Find where the given text appears and provide that cell's center as (x, y) coordinate. 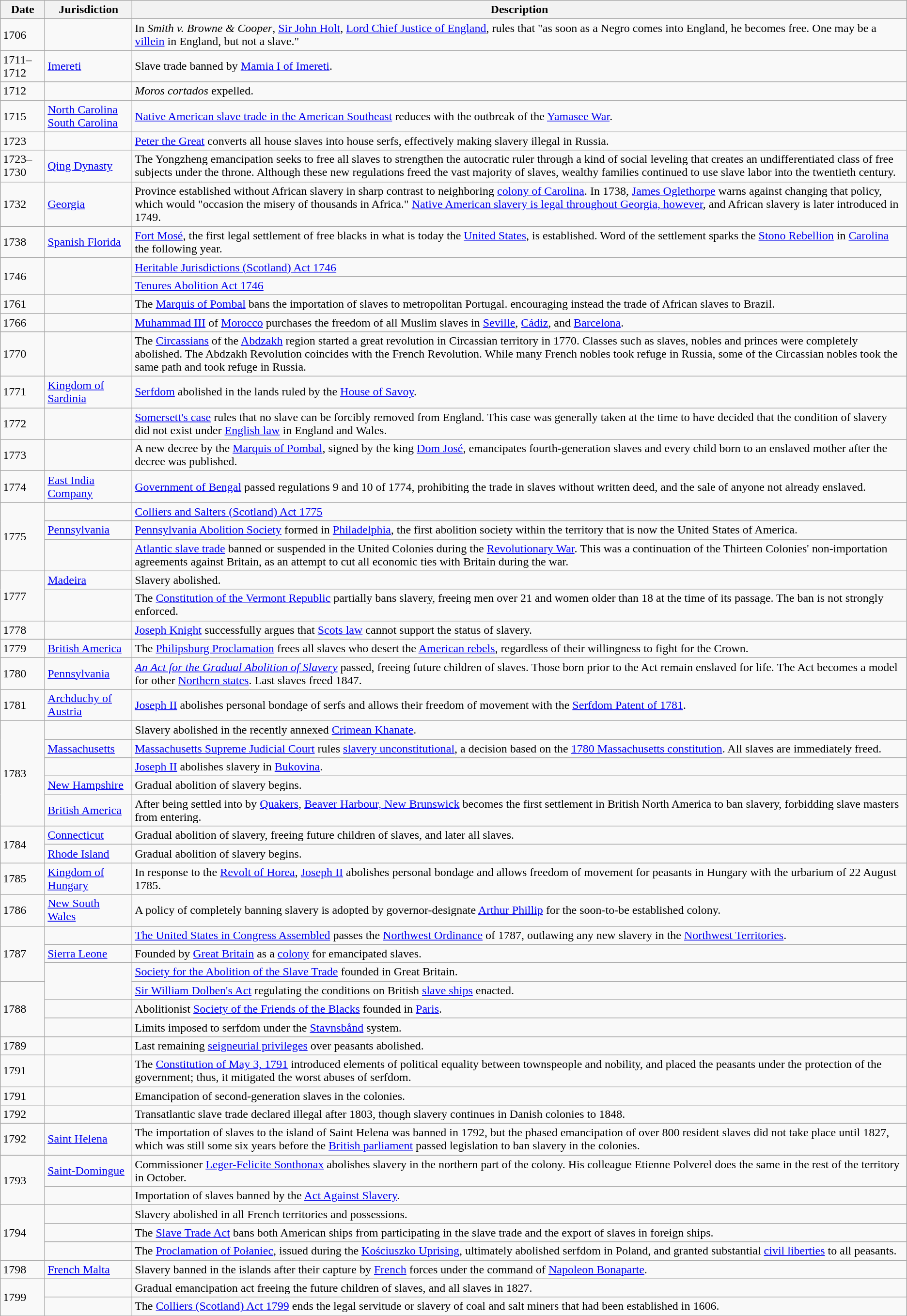
Slavery banned in the islands after their capture by French forces under the command of Napoleon Bonaparte. (519, 1269)
Emancipation of second-generation slaves in the colonies. (519, 1096)
The United States in Congress Assembled passes the Northwest Ordinance of 1787, outlawing any new slavery in the Northwest Territories. (519, 935)
Abolitionist Society of the Friends of the Blacks founded in Paris. (519, 1009)
Sierra Leone (89, 954)
Connecticut (89, 835)
1799 (23, 1297)
East India Company (89, 486)
1766 (23, 322)
1746 (23, 276)
Gradual abolition of slavery, freeing future children of slaves, and later all slaves. (519, 835)
1772 (23, 423)
Society for the Abolition of the Slave Trade founded in Great Britain. (519, 972)
Date (23, 10)
Kingdom of Sardinia (89, 392)
The Slave Trade Act bans both American ships from participating in the slave trade and the export of slaves in foreign ships. (519, 1233)
Peter the Great converts all house slaves into house serfs, effectively making slavery illegal in Russia. (519, 141)
Spanish Florida (89, 242)
Slavery abolished in all French territories and possessions. (519, 1214)
Massachusetts (89, 749)
The Marquis of Pombal bans the importation of slaves to metropolitan Portugal. encouraging instead the trade of African slaves to Brazil. (519, 304)
1798 (23, 1269)
1738 (23, 242)
Slavery abolished. (519, 580)
1781 (23, 705)
1761 (23, 304)
Gradual emancipation act freeing the future children of slaves, and all slaves in 1827. (519, 1288)
1712 (23, 91)
1783 (23, 773)
1784 (23, 845)
1793 (23, 1180)
Native American slave trade in the American Southeast reduces with the outbreak of the Yamasee War. (519, 116)
1794 (23, 1233)
Joseph II abolishes slavery in Bukovina. (519, 767)
1775 (23, 537)
The Colliers (Scotland) Act 1799 ends the legal servitude or slavery of coal and salt miners that had been established in 1606. (519, 1306)
Rhode Island (89, 854)
The Philipsburg Proclamation frees all slaves who desert the American rebels, regardless of their willingness to fight for the Crown. (519, 648)
Founded by Great Britain as a colony for emancipated slaves. (519, 954)
Madeira (89, 580)
1789 (23, 1046)
Importation of slaves banned by the Act Against Slavery. (519, 1196)
1711–1712 (23, 66)
Limits imposed to serfdom under the Stavnsbånd system. (519, 1027)
Moros cortados expelled. (519, 91)
1777 (23, 596)
Transatlantic slave trade declared illegal after 1803, though slavery continues in Danish colonies to 1848. (519, 1114)
1780 (23, 674)
Colliers and Salters (Scotland) Act 1775 (519, 512)
Archduchy of Austria (89, 705)
Saint-Domingue (89, 1171)
1706 (23, 35)
Jurisdiction (89, 10)
A policy of completely banning slavery is adopted by governor-designate Arthur Phillip for the soon-to-be established colony. (519, 910)
1778 (23, 630)
French Malta (89, 1269)
1715 (23, 116)
1774 (23, 486)
Sir William Dolben's Act regulating the conditions on British slave ships enacted. (519, 990)
1770 (23, 354)
Georgia (89, 204)
Joseph Knight successfully argues that Scots law cannot support the status of slavery. (519, 630)
Pennsylvania Abolition Society formed in Philadelphia, the first abolition society within the territory that is now the United States of America. (519, 530)
1732 (23, 204)
1771 (23, 392)
Last remaining seigneurial privileges over peasants abolished. (519, 1046)
New Hampshire (89, 785)
Description (519, 10)
Kingdom of Hungary (89, 879)
Muhammad III of Morocco purchases the freedom of all Muslim slaves in Seville, Cádiz, and Barcelona. (519, 322)
Tenures Abolition Act 1746 (519, 285)
Imereti (89, 66)
Slave trade banned by Mamia I of Imereti. (519, 66)
New South Wales (89, 910)
1785 (23, 879)
1788 (23, 1009)
1786 (23, 910)
North Carolina South Carolina (89, 116)
Heritable Jurisdictions (Scotland) Act 1746 (519, 267)
Slavery abolished in the recently annexed Crimean Khanate. (519, 730)
1723 (23, 141)
Serfdom abolished in the lands ruled by the House of Savoy. (519, 392)
Saint Helena (89, 1140)
1779 (23, 648)
1773 (23, 455)
Qing Dynasty (89, 166)
1723–1730 (23, 166)
Joseph II abolishes personal bondage of serfs and allows their freedom of movement with the Serfdom Patent of 1781. (519, 705)
1787 (23, 954)
